Provide the [x, y] coordinate of the cell's center where the given text is located.  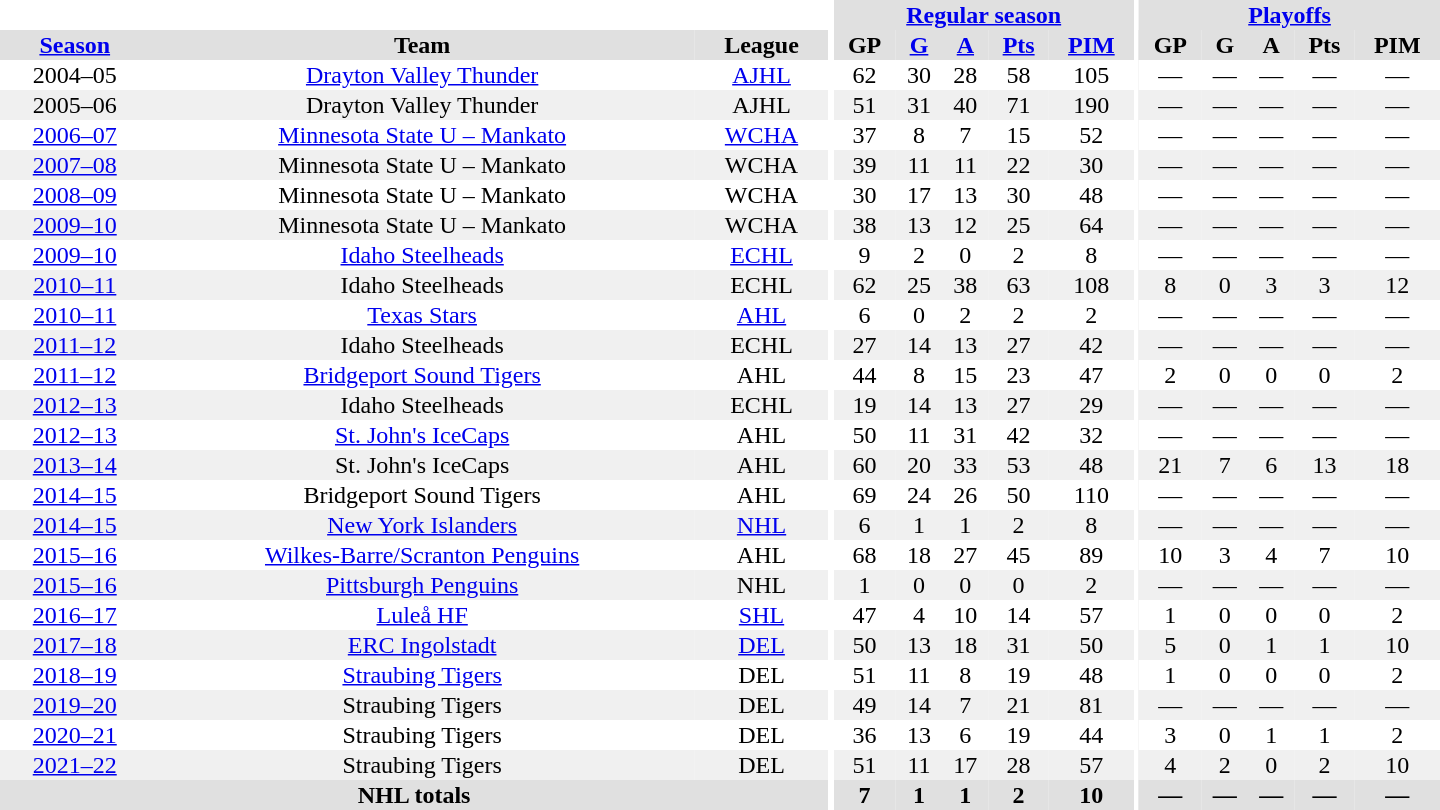
Playoffs [1290, 15]
2016–17 [75, 615]
29 [1092, 405]
110 [1092, 495]
26 [965, 495]
40 [965, 105]
Team [422, 45]
36 [864, 735]
2005–06 [75, 105]
SHL [762, 615]
2008–09 [75, 195]
49 [864, 705]
89 [1092, 555]
League [762, 45]
2017–18 [75, 645]
ERC Ingolstadt [422, 645]
Regular season [984, 15]
23 [1019, 375]
45 [1019, 555]
Season [75, 45]
39 [864, 165]
53 [1019, 465]
105 [1092, 75]
Wilkes-Barre/Scranton Penguins [422, 555]
37 [864, 135]
108 [1092, 285]
71 [1019, 105]
9 [864, 255]
5 [1170, 645]
190 [1092, 105]
58 [1019, 75]
32 [1092, 435]
33 [965, 465]
2021–22 [75, 765]
Luleå HF [422, 615]
Texas Stars [422, 315]
69 [864, 495]
2004–05 [75, 75]
52 [1092, 135]
2006–07 [75, 135]
Pittsburgh Penguins [422, 585]
2019–20 [75, 705]
2013–14 [75, 465]
2020–21 [75, 735]
81 [1092, 705]
68 [864, 555]
NHL totals [414, 795]
24 [919, 495]
2007–08 [75, 165]
2018–19 [75, 675]
New York Islanders [422, 525]
22 [1019, 165]
63 [1019, 285]
64 [1092, 225]
20 [919, 465]
60 [864, 465]
